Extract the [X, Y] coordinate from the center of the cell holding the provided text.  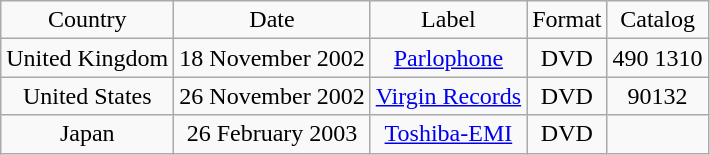
Japan [88, 134]
Label [448, 20]
Format [567, 20]
Catalog [658, 20]
490 1310 [658, 58]
United States [88, 96]
26 November 2002 [272, 96]
Toshiba-EMI [448, 134]
Virgin Records [448, 96]
Parlophone [448, 58]
18 November 2002 [272, 58]
Date [272, 20]
90132 [658, 96]
26 February 2003 [272, 134]
Country [88, 20]
United Kingdom [88, 58]
